Scan for the cell matching the given text and deliver its [X, Y] coordinate at center. 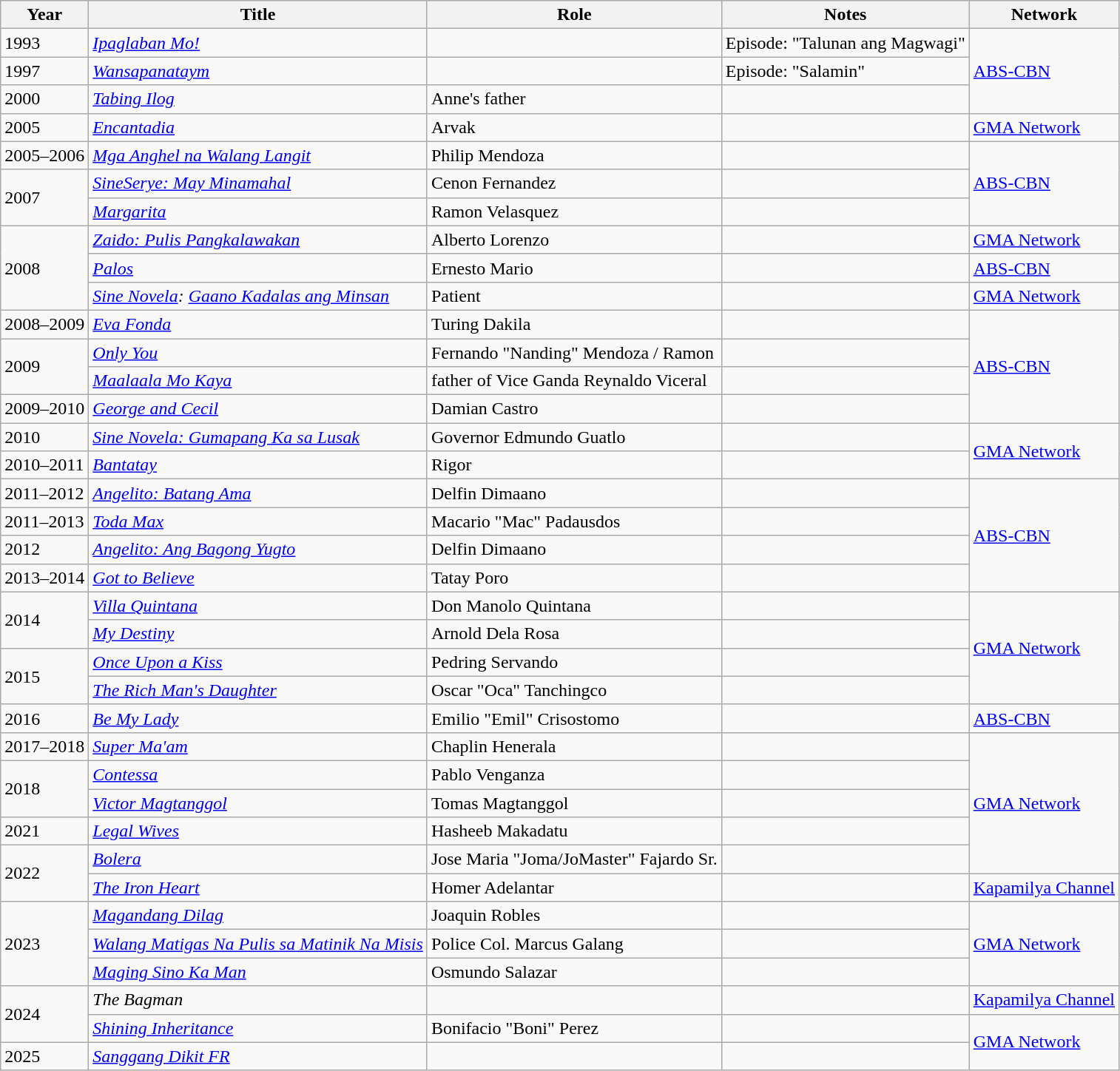
Jose Maria "Joma/JoMaster" Fajardo Sr. [574, 859]
Episode: "Salamin" [845, 71]
Turing Dakila [574, 324]
Margarita [258, 212]
2013–2014 [44, 578]
Contessa [258, 774]
2018 [44, 788]
2015 [44, 676]
2005 [44, 127]
Super Ma'am [258, 746]
Walang Matigas Na Pulis sa Matinik Na Misis [258, 944]
Hasheeb Makadatu [574, 831]
Bolera [258, 859]
Only You [258, 353]
Don Manolo Quintana [574, 606]
Wansapanataym [258, 71]
Notes [845, 15]
2022 [44, 874]
Villa Quintana [258, 606]
Tomas Magtanggol [574, 803]
Oscar "Oca" Tanchingco [574, 690]
2021 [44, 831]
Pablo Venganza [574, 774]
Zaido: Pulis Pangkalawakan [258, 240]
Be My Lady [258, 718]
Homer Adelantar [574, 888]
Sine Novela: Gumapang Ka sa Lusak [258, 437]
Bantatay [258, 465]
Rigor [574, 465]
2008–2009 [44, 324]
2009 [44, 367]
Alberto Lorenzo [574, 240]
Damian Castro [574, 409]
Anne's father [574, 99]
Tatay Poro [574, 578]
2012 [44, 550]
Sanggang Dikit FR [258, 1056]
Police Col. Marcus Galang [574, 944]
Angelito: Ang Bagong Yugto [258, 550]
Mga Anghel na Walang Langit [258, 155]
The Iron Heart [258, 888]
George and Cecil [258, 409]
Fernando "Nanding" Mendoza / Ramon [574, 353]
Magandang Dilag [258, 916]
SineSerye: May Minamahal [258, 183]
Title [258, 15]
Joaquin Robles [574, 916]
Episode: "Talunan ang Magwagi" [845, 43]
Network [1044, 15]
Philip Mendoza [574, 155]
Angelito: Batang Ama [258, 493]
2024 [44, 1014]
Got to Believe [258, 578]
2016 [44, 718]
2008 [44, 268]
2017–2018 [44, 746]
Year [44, 15]
Role [574, 15]
2009–2010 [44, 409]
Once Upon a Kiss [258, 662]
Patient [574, 296]
Sine Novela: Gaano Kadalas ang Minsan [258, 296]
Chaplin Henerala [574, 746]
2014 [44, 620]
2011–2013 [44, 521]
Emilio "Emil" Crisostomo [574, 718]
The Bagman [258, 1000]
Arvak [574, 127]
My Destiny [258, 634]
The Rich Man's Daughter [258, 690]
Ernesto Mario [574, 268]
Bonifacio "Boni" Perez [574, 1028]
2010–2011 [44, 465]
Macario "Mac" Padausdos [574, 521]
Victor Magtanggol [258, 803]
Osmundo Salazar [574, 972]
Toda Max [258, 521]
2010 [44, 437]
father of Vice Ganda Reynaldo Viceral [574, 381]
Eva Fonda [258, 324]
2011–2012 [44, 493]
Cenon Fernandez [574, 183]
2005–2006 [44, 155]
Maging Sino Ka Man [258, 972]
2025 [44, 1056]
Ramon Velasquez [574, 212]
Governor Edmundo Guatlo [574, 437]
2000 [44, 99]
Maalaala Mo Kaya [258, 381]
2007 [44, 197]
Palos [258, 268]
1997 [44, 71]
Arnold Dela Rosa [574, 634]
Legal Wives [258, 831]
Encantadia [258, 127]
Tabing Ilog [258, 99]
2023 [44, 944]
Shining Inheritance [258, 1028]
Pedring Servando [574, 662]
Ipaglaban Mo! [258, 43]
1993 [44, 43]
